Find where the given text appears and provide that cell's center as [x, y] coordinate. 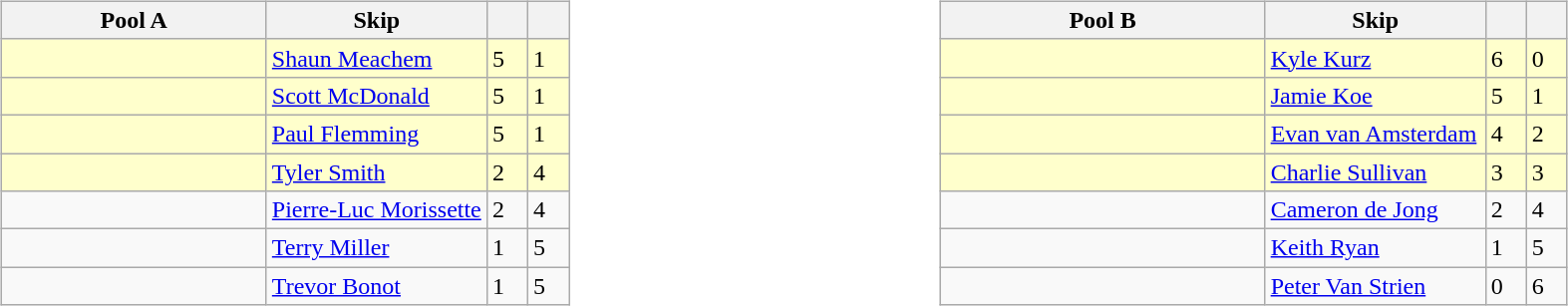
Pool A [134, 20]
Evan van Amsterdam [1376, 134]
Paul Flemming [377, 134]
Jamie Koe [1376, 96]
Peter Van Strien [1376, 286]
Keith Ryan [1376, 248]
Terry Miller [377, 248]
Kyle Kurz [1376, 58]
Tyler Smith [377, 172]
Pool B [1102, 20]
Trevor Bonot [377, 286]
Pierre-Luc Morissette [377, 210]
Scott McDonald [377, 96]
Cameron de Jong [1376, 210]
Shaun Meachem [377, 58]
Charlie Sullivan [1376, 172]
